Identify which cell holds the provided text, then report its (X, Y) central coordinate. 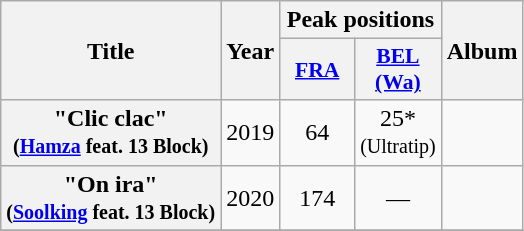
Year (250, 50)
Title (111, 50)
"Clic clac"(Hamza feat. 13 Block) (111, 132)
Peak positions (360, 20)
Album (482, 50)
2020 (250, 198)
"On ira"(Soolking feat. 13 Block) (111, 198)
25*(Ultratip) (398, 132)
174 (318, 198)
64 (318, 132)
— (398, 198)
FRA (318, 70)
2019 (250, 132)
BEL (Wa) (398, 70)
